From the cell containing the given text, extract its center point as [X, Y] coordinate. 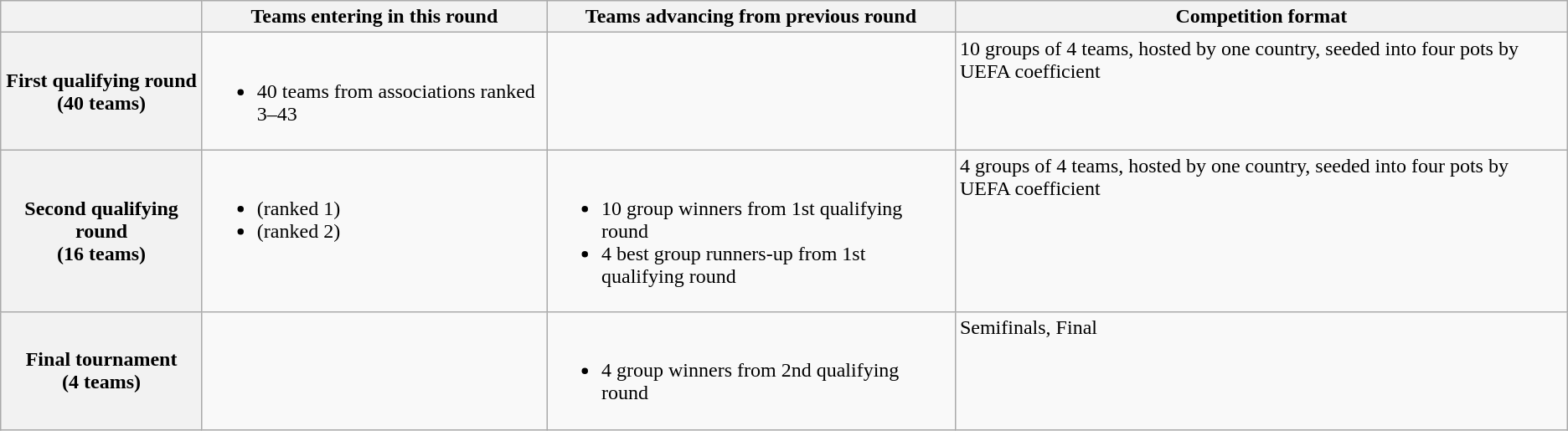
40 teams from associations ranked 3–43 [374, 91]
First qualifying round(40 teams) [102, 91]
Final tournament(4 teams) [102, 371]
Second qualifying round(16 teams) [102, 231]
4 group winners from 2nd qualifying round [750, 371]
10 group winners from 1st qualifying round4 best group runners-up from 1st qualifying round [750, 231]
(ranked 1) (ranked 2) [374, 231]
Teams entering in this round [374, 17]
Teams advancing from previous round [750, 17]
Competition format [1261, 17]
10 groups of 4 teams, hosted by one country, seeded into four pots by UEFA coefficient [1261, 91]
4 groups of 4 teams, hosted by one country, seeded into four pots by UEFA coefficient [1261, 231]
Semifinals, Final [1261, 371]
